Provide the (X, Y) coordinate of the cell's center where the given text is located.  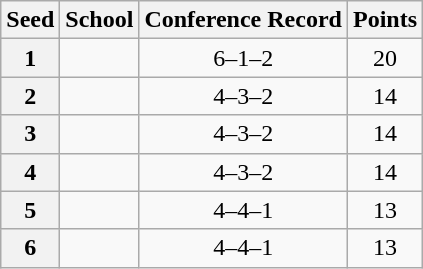
5 (30, 210)
6 (30, 248)
20 (384, 58)
School (100, 20)
Seed (30, 20)
Conference Record (244, 20)
Points (384, 20)
2 (30, 96)
3 (30, 134)
1 (30, 58)
6–1–2 (244, 58)
4 (30, 172)
